Provide the (x, y) coordinate of the cell's center where the given text is located.  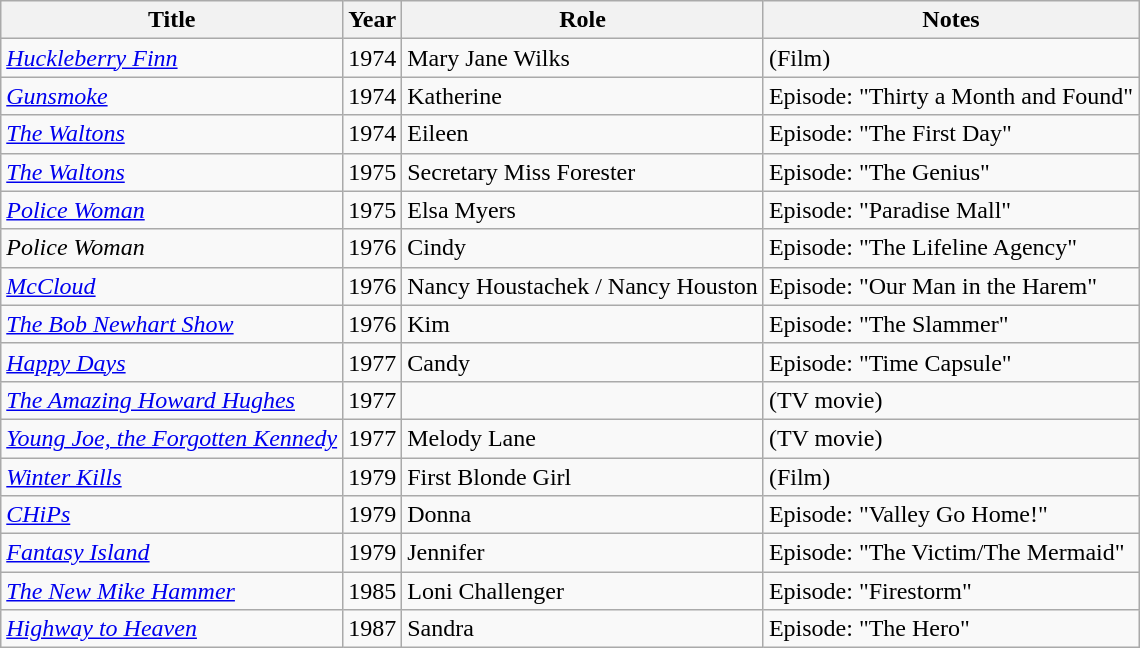
Jennifer (583, 553)
1985 (372, 591)
Episode: "The Lifeline Agency" (950, 248)
Huckleberry Finn (172, 58)
Elsa Myers (583, 210)
Episode: "The Slammer" (950, 324)
Title (172, 20)
1987 (372, 629)
CHiPs (172, 515)
Nancy Houstachek / Nancy Houston (583, 286)
Fantasy Island (172, 553)
The Bob Newhart Show (172, 324)
First Blonde Girl (583, 477)
Kim (583, 324)
Highway to Heaven (172, 629)
Episode: "Time Capsule" (950, 362)
Role (583, 20)
Episode: "Firestorm" (950, 591)
Katherine (583, 96)
Happy Days (172, 362)
McCloud (172, 286)
Sandra (583, 629)
The New Mike Hammer (172, 591)
Year (372, 20)
Episode: "Paradise Mall" (950, 210)
Winter Kills (172, 477)
Donna (583, 515)
Gunsmoke (172, 96)
Melody Lane (583, 438)
Episode: "Our Man in the Harem" (950, 286)
Eileen (583, 134)
Secretary Miss Forester (583, 172)
Young Joe, the Forgotten Kennedy (172, 438)
The Amazing Howard Hughes (172, 400)
Episode: "The Genius" (950, 172)
Episode: "The First Day" (950, 134)
Notes (950, 20)
Episode: "The Hero" (950, 629)
Loni Challenger (583, 591)
Candy (583, 362)
Episode: "The Victim/The Mermaid" (950, 553)
Cindy (583, 248)
Episode: "Thirty a Month and Found" (950, 96)
Episode: "Valley Go Home!" (950, 515)
Mary Jane Wilks (583, 58)
